Return the [X, Y] coordinate for the center point of the cell that contains the specified text.  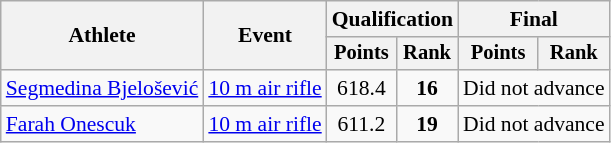
Final [534, 19]
16 [427, 88]
Farah Onescuk [102, 124]
Segmedina Bjelošević [102, 88]
19 [427, 124]
611.2 [362, 124]
Athlete [102, 36]
618.4 [362, 88]
Qualification [392, 19]
Event [264, 36]
